Determine the (X, Y) coordinate at the center of the cell enclosing the given text.  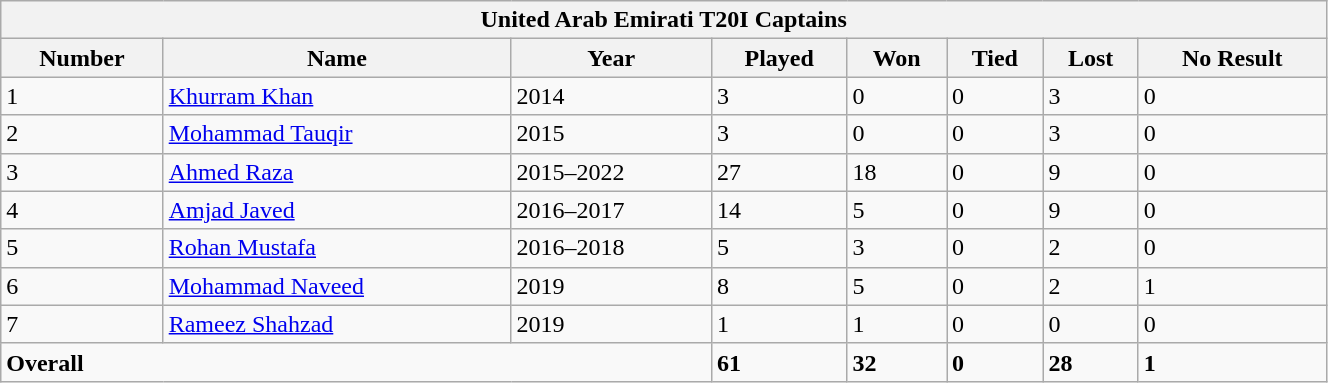
Lost (1090, 58)
Mohammad Tauqir (337, 134)
Khurram Khan (337, 96)
2015–2022 (612, 172)
Amjad Javed (337, 210)
2015 (612, 134)
18 (897, 172)
Number (82, 58)
Year (612, 58)
8 (778, 286)
United Arab Emirati T20I Captains (664, 20)
Won (897, 58)
27 (778, 172)
61 (778, 362)
Mohammad Naveed (337, 286)
2016–2017 (612, 210)
2016–2018 (612, 248)
4 (82, 210)
7 (82, 324)
Rameez Shahzad (337, 324)
Played (778, 58)
32 (897, 362)
28 (1090, 362)
Tied (994, 58)
Ahmed Raza (337, 172)
14 (778, 210)
Name (337, 58)
2014 (612, 96)
6 (82, 286)
No Result (1232, 58)
Overall (356, 362)
Rohan Mustafa (337, 248)
